Determine the (x, y) coordinate at the center of the cell enclosing the given text.  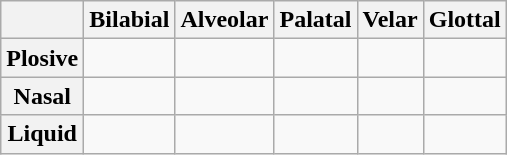
Bilabial (130, 20)
Liquid (42, 134)
Palatal (316, 20)
Nasal (42, 96)
Glottal (464, 20)
Velar (390, 20)
Plosive (42, 58)
Alveolar (224, 20)
